Capture the cell that displays the provided text and extract its [x, y] central coordinate. 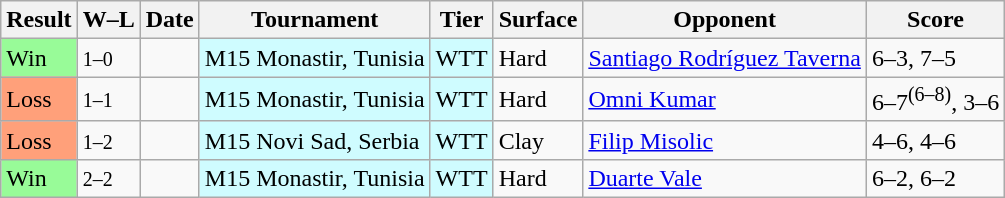
Result [39, 20]
M15 Novi Sad, Serbia [314, 140]
Tier [462, 20]
6–3, 7–5 [935, 58]
W–L [108, 20]
1–1 [108, 100]
Omni Kumar [725, 100]
1–2 [108, 140]
Date [170, 20]
2–2 [108, 178]
6–2, 6–2 [935, 178]
Opponent [725, 20]
1–0 [108, 58]
4–6, 4–6 [935, 140]
Clay [538, 140]
Filip Misolic [725, 140]
6–7(6–8), 3–6 [935, 100]
Surface [538, 20]
Tournament [314, 20]
Score [935, 20]
Santiago Rodríguez Taverna [725, 58]
Duarte Vale [725, 178]
